Search for the cell housing the specified text and yield its [X, Y] center coordinate. 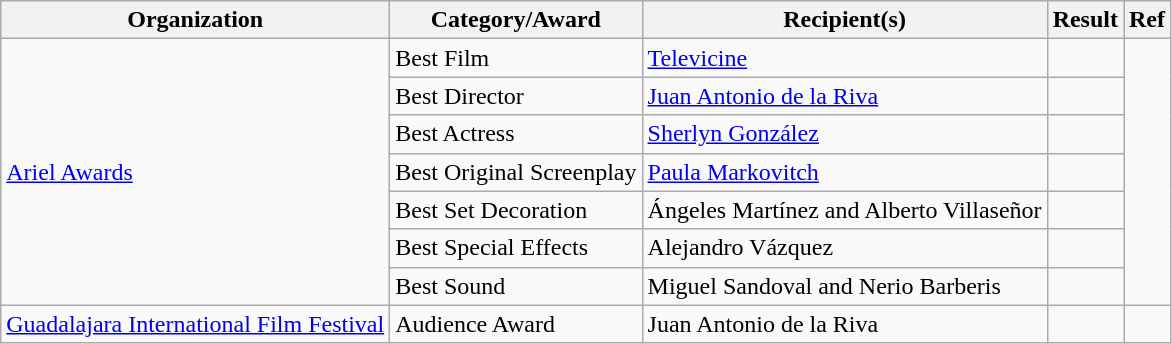
Ariel Awards [196, 172]
Sherlyn González [844, 134]
Ángeles Martínez and Alberto Villaseñor [844, 210]
Result [1085, 20]
Best Sound [516, 286]
Best Original Screenplay [516, 172]
Organization [196, 20]
Best Set Decoration [516, 210]
Ref [1148, 20]
Category/Award [516, 20]
Miguel Sandoval and Nerio Barberis [844, 286]
Alejandro Vázquez [844, 248]
Audience Award [516, 324]
Paula Markovitch [844, 172]
Recipient(s) [844, 20]
Best Actress [516, 134]
Best Film [516, 58]
Guadalajara International Film Festival [196, 324]
Best Director [516, 96]
Best Special Effects [516, 248]
Televicine [844, 58]
